Determine the (x, y) coordinate at the center of the cell enclosing the given text.  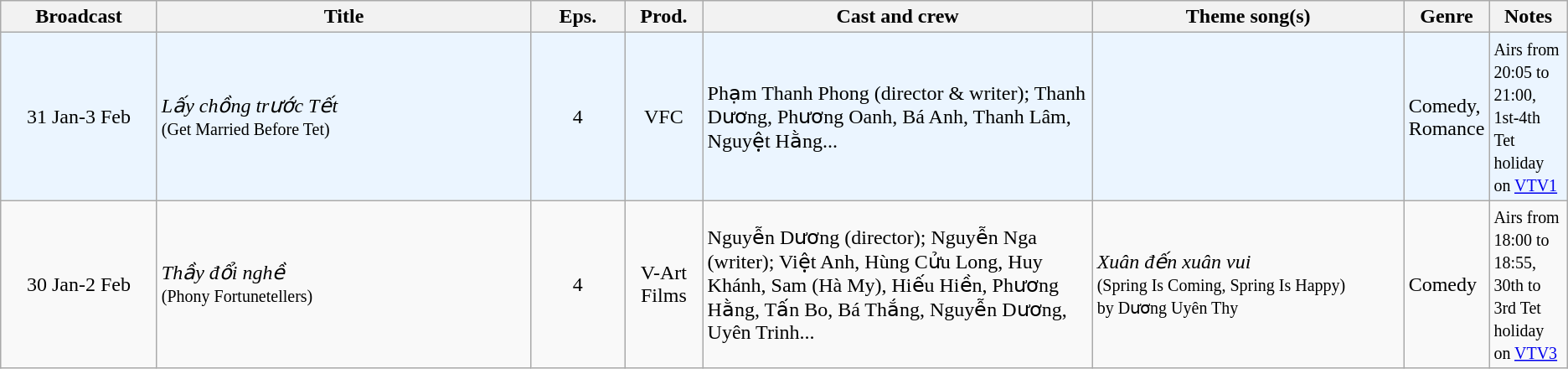
Airs from 20:05 to 21:00, 1st-4th Tet holiday on VTV1 (1528, 117)
Xuân đến xuân vui (Spring Is Coming, Spring Is Happy)by Dương Uyên Thy (1248, 284)
Lấy chồng trước Tết (Get Married Before Tet) (343, 117)
Title (343, 17)
Theme song(s) (1248, 17)
30 Jan-2 Feb (79, 284)
Comedy, Romance (1447, 117)
Cast and crew (898, 17)
Prod. (663, 17)
31 Jan-3 Feb (79, 117)
Comedy (1447, 284)
Airs from 18:00 to 18:55, 30th to 3rd Tet holiday on VTV3 (1528, 284)
VFC (663, 117)
V-Art Films (663, 284)
Phạm Thanh Phong (director & writer); Thanh Dương, Phương Oanh, Bá Anh, Thanh Lâm, Nguyệt Hằng... (898, 117)
Broadcast (79, 17)
Notes (1528, 17)
Genre (1447, 17)
Thầy đổi nghề (Phony Fortunetellers) (343, 284)
Eps. (578, 17)
